Return the (x, y) coordinate for the center point of the cell that contains the specified text.  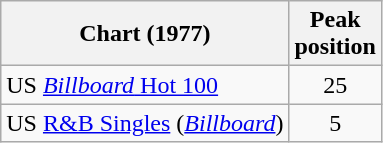
25 (335, 85)
Peakposition (335, 34)
US Billboard Hot 100 (145, 85)
5 (335, 123)
Chart (1977) (145, 34)
US R&B Singles (Billboard) (145, 123)
